Extract the [x, y] coordinate from the center of the cell holding the provided text.  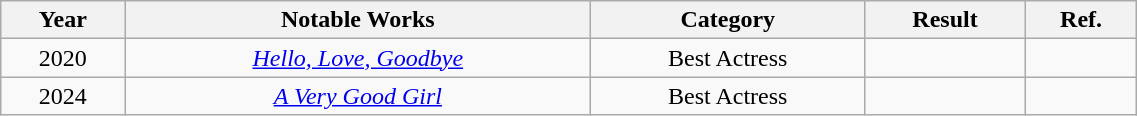
Year [63, 20]
2024 [63, 96]
Notable Works [358, 20]
Ref. [1081, 20]
Category [728, 20]
2020 [63, 58]
Result [946, 20]
A Very Good Girl [358, 96]
Hello, Love, Goodbye [358, 58]
